Locate the cell with the specified text and output its [X, Y] center coordinate. 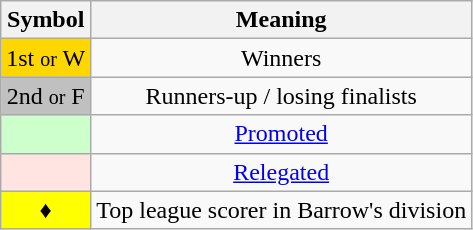
2nd or F [46, 96]
Winners [282, 58]
Meaning [282, 20]
Runners-up / losing finalists [282, 96]
Relegated [282, 172]
Top league scorer in Barrow's division [282, 210]
1st or W [46, 58]
♦ [46, 210]
Symbol [46, 20]
Promoted [282, 134]
